Scan for the cell matching the given text and deliver its [x, y] coordinate at center. 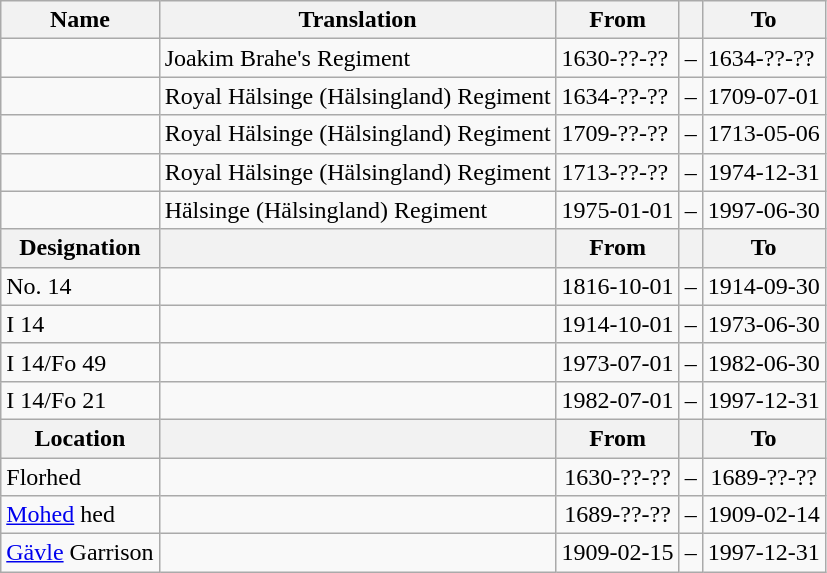
I 14 [80, 324]
Joakim Brahe's Regiment [358, 58]
Name [80, 20]
1909-02-14 [764, 515]
1982-06-30 [764, 362]
Mohed hed [80, 515]
I 14/Fo 49 [80, 362]
1982-07-01 [618, 400]
1709-07-01 [764, 96]
1709-??-?? [618, 134]
1974-12-31 [764, 172]
1914-09-30 [764, 286]
Hälsinge (Hälsingland) Regiment [358, 210]
1914-10-01 [618, 324]
1973-07-01 [618, 362]
Designation [80, 248]
Translation [358, 20]
1816-10-01 [618, 286]
Location [80, 438]
Gävle Garrison [80, 553]
1909-02-15 [618, 553]
1713-??-?? [618, 172]
No. 14 [80, 286]
Florhed [80, 477]
1975-01-01 [618, 210]
1997-06-30 [764, 210]
1973-06-30 [764, 324]
I 14/Fo 21 [80, 400]
1713-05-06 [764, 134]
